Identify which cell holds the provided text, then report its [X, Y] central coordinate. 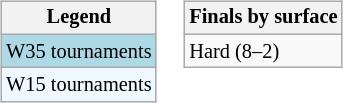
Finals by surface [263, 18]
W35 tournaments [78, 51]
W15 tournaments [78, 85]
Hard (8–2) [263, 51]
Legend [78, 18]
